Scan for the cell matching the given text and deliver its (x, y) coordinate at center. 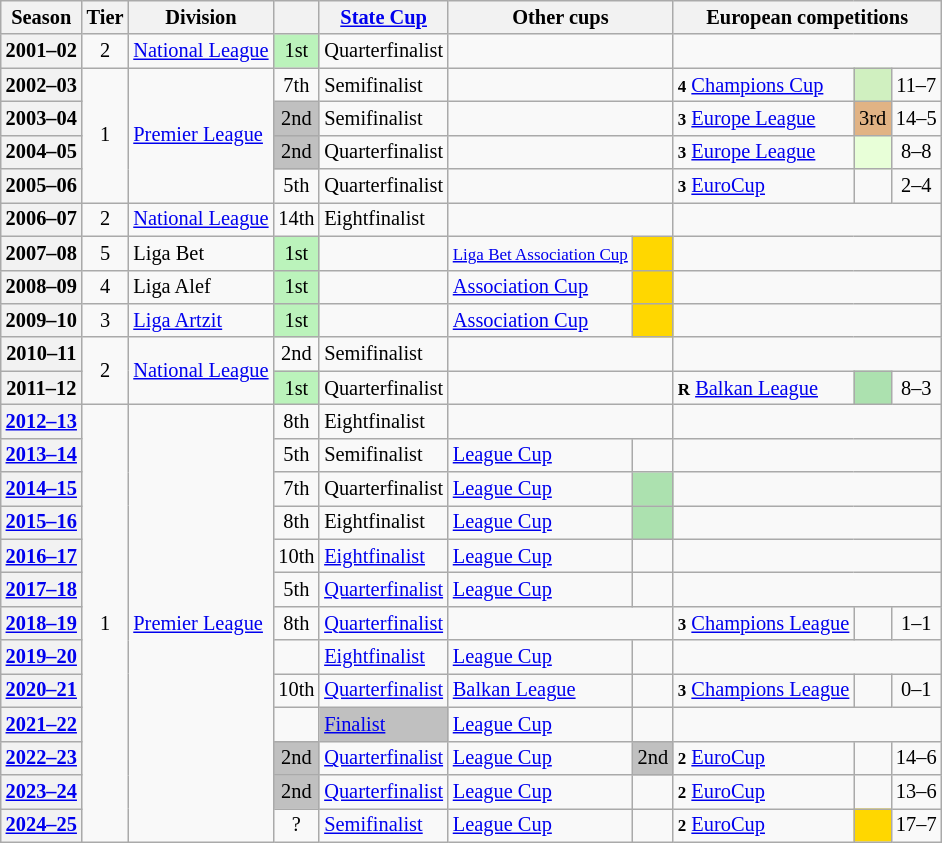
Division (200, 17)
2008–09 (42, 287)
2005–06 (42, 186)
1–1 (916, 623)
5 (106, 253)
2023–24 (42, 791)
Balkan League (540, 690)
2010–11 (42, 354)
Tier (106, 17)
Other cups (560, 17)
2018–19 (42, 623)
2–4 (916, 186)
2004–05 (42, 152)
Liga Alef (200, 287)
2017–18 (42, 589)
2013–14 (42, 455)
8–3 (916, 388)
2007–08 (42, 253)
11–7 (916, 85)
State Cup (384, 17)
R Balkan League (764, 388)
14–5 (916, 118)
2021–22 (42, 724)
2006–07 (42, 219)
14–6 (916, 758)
European competitions (808, 17)
Liga Bet (200, 253)
2003–04 (42, 118)
4 Champions Cup (764, 85)
3 (106, 320)
4 (106, 287)
2011–12 (42, 388)
2022–23 (42, 758)
2016–17 (42, 556)
2012–13 (42, 421)
Season (42, 17)
0–1 (916, 690)
2009–10 (42, 320)
2015–16 (42, 522)
2001–02 (42, 51)
17–7 (916, 825)
Liga Bet Association Cup (540, 253)
Finalist (384, 724)
2014–15 (42, 489)
2020–21 (42, 690)
2002–03 (42, 85)
3rd (872, 118)
2024–25 (42, 825)
2019–20 (42, 657)
8–8 (916, 152)
Liga Artzit (200, 320)
14th (296, 219)
? (296, 825)
13–6 (916, 791)
3 EuroCup (764, 186)
